Scan for the cell matching the given text and deliver its [X, Y] coordinate at center. 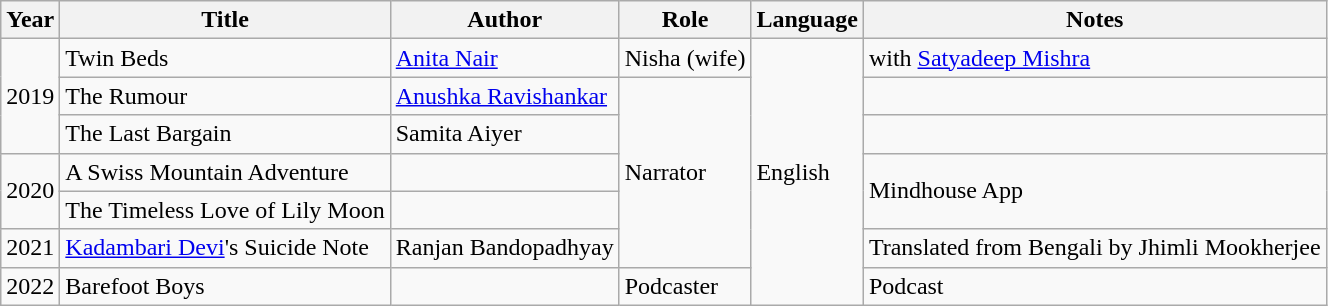
Kadambari Devi's Suicide Note [225, 248]
The Rumour [225, 96]
Year [30, 20]
Translated from Bengali by Jhimli Mookherjee [1094, 248]
with Satyadeep Mishra [1094, 58]
The Last Bargain [225, 134]
2019 [30, 96]
Ranjan Bandopadhyay [504, 248]
Title [225, 20]
Podcaster [685, 286]
Notes [1094, 20]
Author [504, 20]
Nisha (wife) [685, 58]
Narrator [685, 172]
Mindhouse App [1094, 191]
Anushka Ravishankar [504, 96]
Samita Aiyer [504, 134]
2022 [30, 286]
2021 [30, 248]
Anita Nair [504, 58]
Twin Beds [225, 58]
English [807, 172]
Role [685, 20]
A Swiss Mountain Adventure [225, 172]
2020 [30, 191]
The Timeless Love of Lily Moon [225, 210]
Language [807, 20]
Podcast [1094, 286]
Barefoot Boys [225, 286]
